Find where the given text appears and provide that cell's center as (X, Y) coordinate. 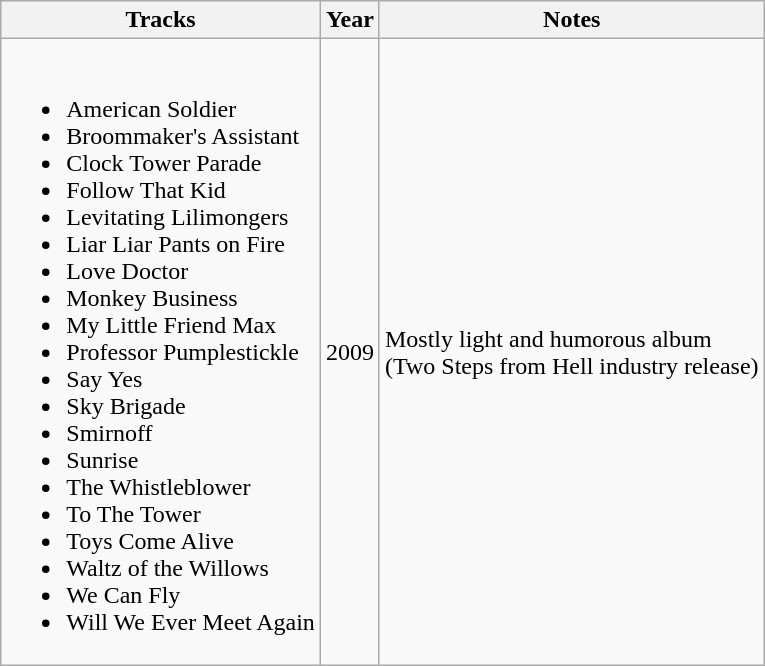
Notes (572, 20)
Year (350, 20)
Tracks (161, 20)
2009 (350, 352)
Mostly light and humorous album(Two Steps from Hell industry release) (572, 352)
